For the text-containing cell, return its midpoint in (X, Y) coordinate format. 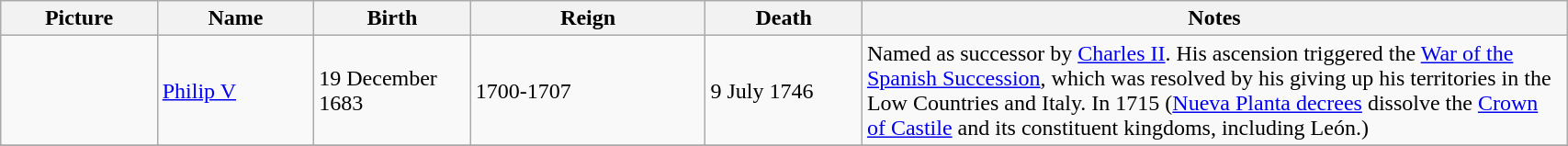
Notes (1214, 18)
19 December 1683 (392, 90)
9 July 1746 (784, 90)
Birth (392, 18)
Philip V (235, 90)
Name (235, 18)
Death (784, 18)
1700-1707 (588, 90)
Reign (588, 18)
Picture (79, 18)
